Capture the cell that displays the provided text and extract its [x, y] central coordinate. 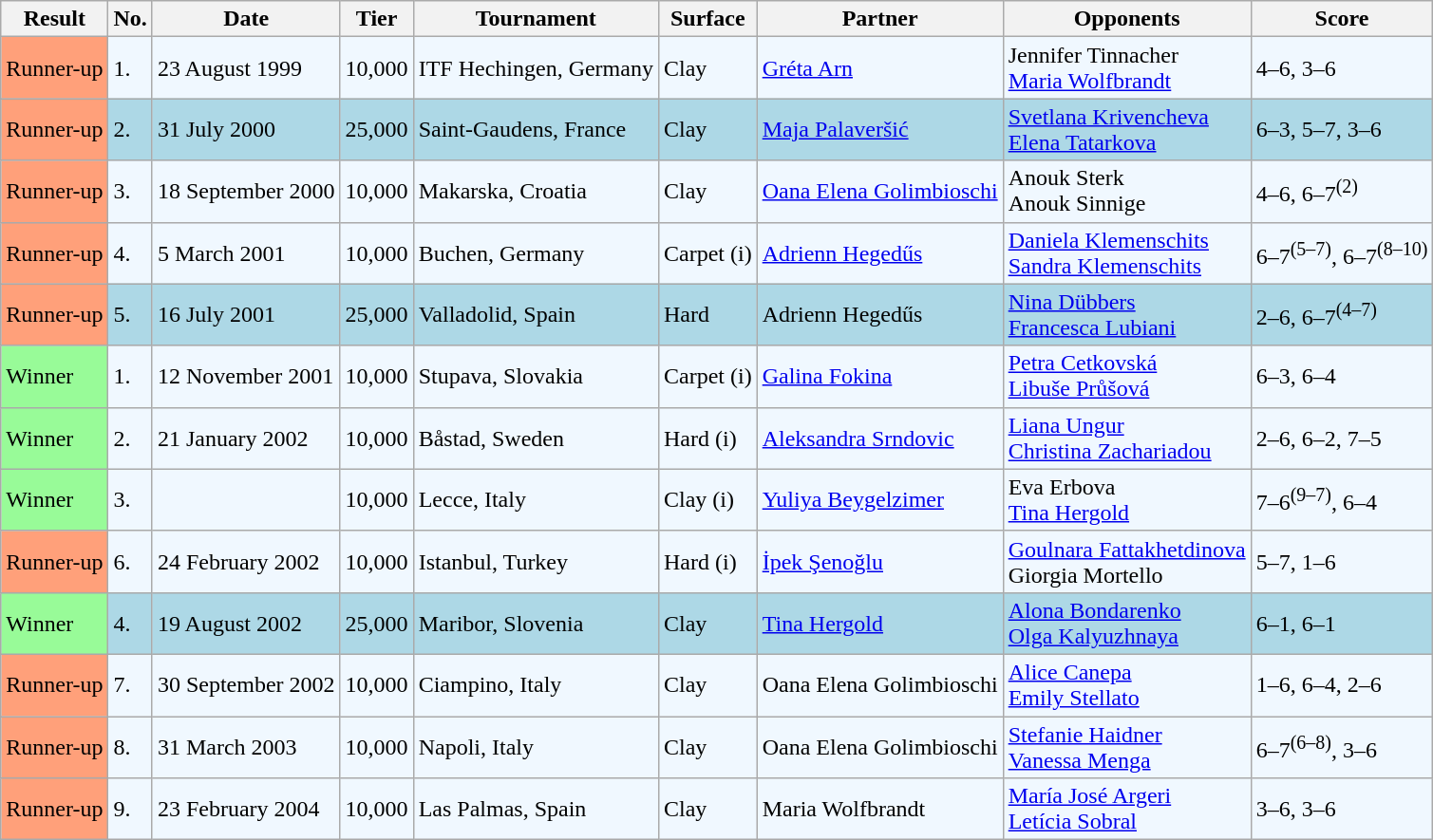
María José Argeri Letícia Sobral [1126, 809]
Alice Canepa Emily Stellato [1126, 685]
İpek Şenoğlu [879, 562]
31 July 2000 [246, 129]
16 July 2001 [246, 315]
Hard [707, 315]
Valladolid, Spain [536, 315]
6–3, 6–4 [1342, 376]
7. [130, 685]
Aleksandra Srndovic [879, 439]
Maja Palaveršić [879, 129]
2–6, 6–7(4–7) [1342, 315]
4–6, 6–7(2) [1342, 192]
23 August 1999 [246, 68]
5. [130, 315]
Buchen, Germany [536, 252]
Liana Ungur Christina Zachariadou [1126, 439]
Eva Erbova Tina Hergold [1126, 499]
Ciampino, Italy [536, 685]
Båstad, Sweden [536, 439]
Tier [376, 19]
Gréta Arn [879, 68]
Opponents [1126, 19]
Jennifer Tinnacher Maria Wolfbrandt [1126, 68]
6. [130, 562]
Daniela Klemenschits Sandra Klemenschits [1126, 252]
Maribor, Slovenia [536, 623]
24 February 2002 [246, 562]
23 February 2004 [246, 809]
6–3, 5–7, 3–6 [1342, 129]
Nina Dübbers Francesca Lubiani [1126, 315]
18 September 2000 [246, 192]
Makarska, Croatia [536, 192]
Result [55, 19]
Tournament [536, 19]
31 March 2003 [246, 746]
Istanbul, Turkey [536, 562]
12 November 2001 [246, 376]
Yuliya Beygelzimer [879, 499]
Stupava, Slovakia [536, 376]
9. [130, 809]
Anouk Sterk Anouk Sinnige [1126, 192]
Saint-Gaudens, France [536, 129]
Petra Cetkovská Libuše Průšová [1126, 376]
Score [1342, 19]
Las Palmas, Spain [536, 809]
30 September 2002 [246, 685]
6–7(6–8), 3–6 [1342, 746]
8. [130, 746]
Maria Wolfbrandt [879, 809]
19 August 2002 [246, 623]
Stefanie Haidner Vanessa Menga [1126, 746]
Surface [707, 19]
21 January 2002 [246, 439]
Galina Fokina [879, 376]
4–6, 3–6 [1342, 68]
7–6(9–7), 6–4 [1342, 499]
Goulnara Fattakhetdinova Giorgia Mortello [1126, 562]
Date [246, 19]
Napoli, Italy [536, 746]
5–7, 1–6 [1342, 562]
Lecce, Italy [536, 499]
Partner [879, 19]
1–6, 6–4, 2–6 [1342, 685]
Svetlana Krivencheva Elena Tatarkova [1126, 129]
2–6, 6–2, 7–5 [1342, 439]
ITF Hechingen, Germany [536, 68]
5 March 2001 [246, 252]
Tina Hergold [879, 623]
Alona Bondarenko Olga Kalyuzhnaya [1126, 623]
3–6, 3–6 [1342, 809]
6–1, 6–1 [1342, 623]
No. [130, 19]
6–7(5–7), 6–7(8–10) [1342, 252]
Clay (i) [707, 499]
